Determine the (x, y) coordinate at the center of the cell enclosing the given text.  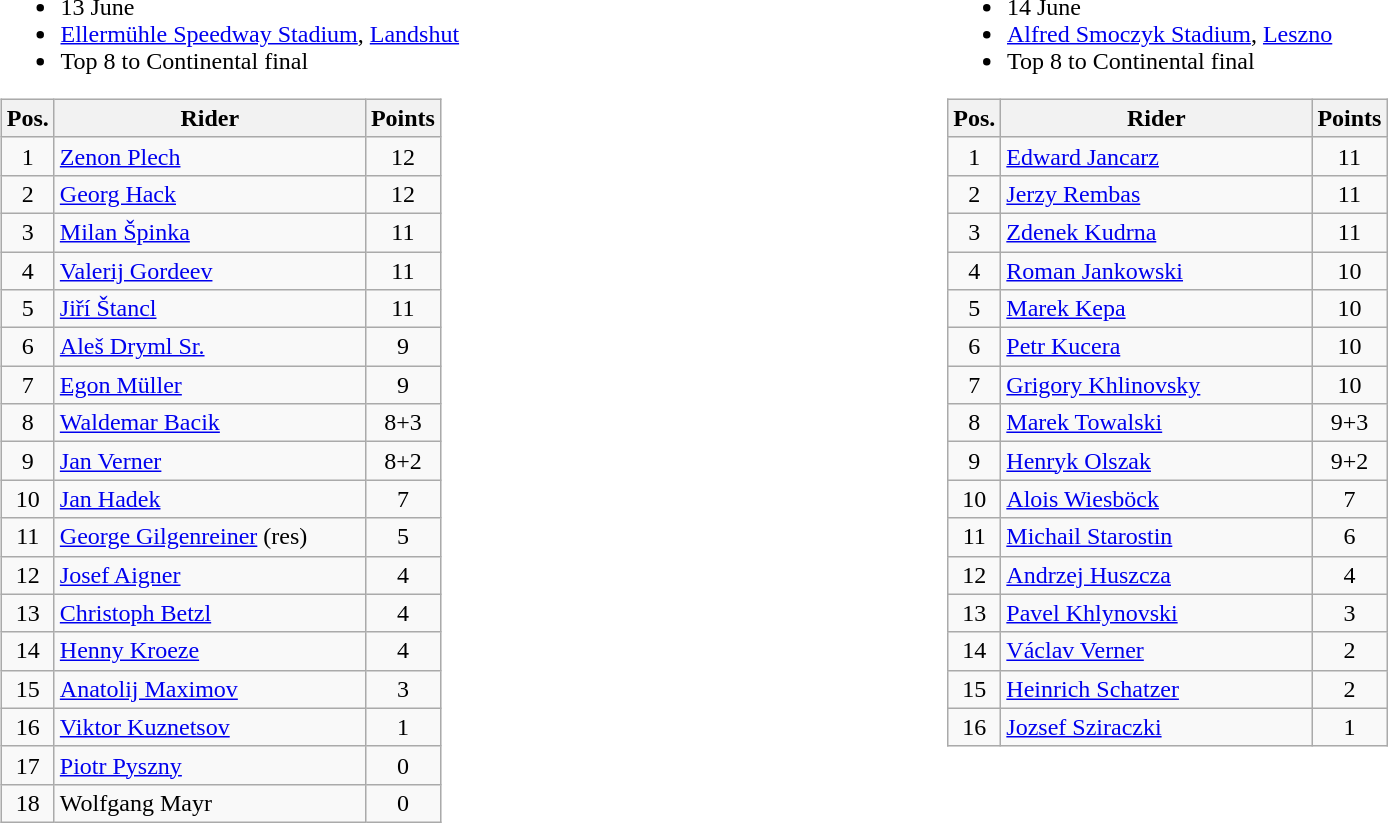
Václav Verner (1156, 651)
Roman Jankowski (1156, 271)
Michail Starostin (1156, 537)
18 (28, 803)
17 (28, 765)
Jiří Štancl (210, 309)
Egon Müller (210, 385)
Zenon Plech (210, 156)
Piotr Pyszny (210, 765)
Georg Hack (210, 194)
Milan Špinka (210, 232)
Christoph Betzl (210, 613)
Valerij Gordeev (210, 271)
Marek Kepa (1156, 309)
Josef Aigner (210, 575)
Heinrich Schatzer (1156, 689)
8+3 (402, 423)
George Gilgenreiner (res) (210, 537)
Jan Hadek (210, 499)
8+2 (402, 461)
9+3 (1350, 423)
Jan Verner (210, 461)
Jerzy Rembas (1156, 194)
Andrzej Huszcza (1156, 575)
Aleš Dryml Sr. (210, 347)
9+2 (1350, 461)
Jozsef Sziraczki (1156, 727)
Viktor Kuznetsov (210, 727)
Waldemar Bacik (210, 423)
Henny Kroeze (210, 651)
Anatolij Maximov (210, 689)
Alois Wiesböck (1156, 499)
Marek Towalski (1156, 423)
Edward Jancarz (1156, 156)
Grigory Khlinovsky (1156, 385)
Wolfgang Mayr (210, 803)
Henryk Olszak (1156, 461)
Zdenek Kudrna (1156, 232)
Petr Kucera (1156, 347)
Pavel Khlynovski (1156, 613)
